Find where the given text appears and provide that cell's center as [x, y] coordinate. 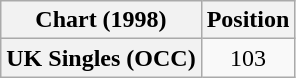
Position [248, 20]
103 [248, 58]
UK Singles (OCC) [101, 58]
Chart (1998) [101, 20]
